From the cell containing the given text, extract its center point as (X, Y) coordinate. 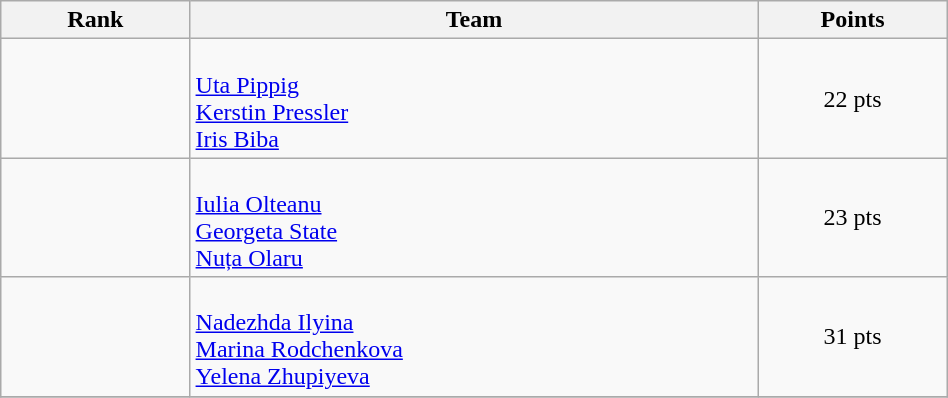
Uta PippigKerstin PresslerIris Biba (474, 98)
31 pts (852, 336)
23 pts (852, 218)
Nadezhda IlyinaMarina RodchenkovaYelena Zhupiyeva (474, 336)
Iulia OlteanuGeorgeta StateNuța Olaru (474, 218)
Rank (96, 20)
22 pts (852, 98)
Team (474, 20)
Points (852, 20)
